Capture the cell that displays the provided text and extract its (X, Y) central coordinate. 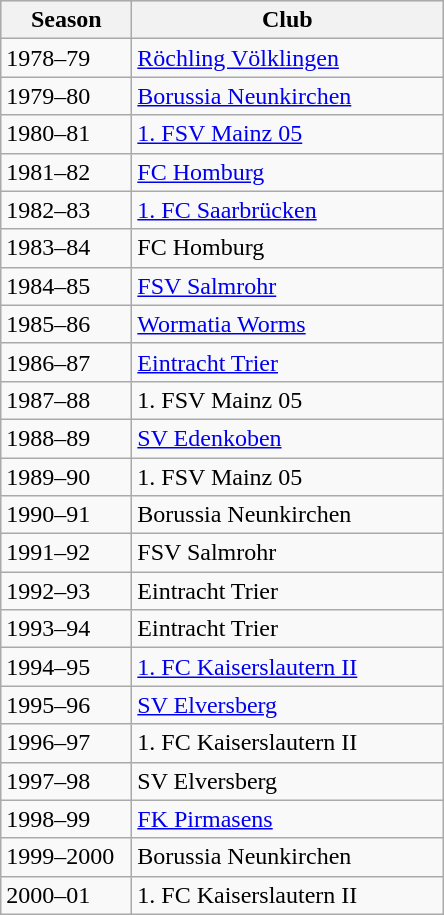
SV Edenkoben (288, 438)
1992–93 (66, 591)
1982–83 (66, 210)
1980–81 (66, 134)
1981–82 (66, 172)
Club (288, 20)
1995–96 (66, 705)
Season (66, 20)
Röchling Völklingen (288, 58)
1986–87 (66, 362)
1999–2000 (66, 857)
1988–89 (66, 438)
1987–88 (66, 400)
1983–84 (66, 248)
1985–86 (66, 324)
Wormatia Worms (288, 324)
1979–80 (66, 96)
1978–79 (66, 58)
1989–90 (66, 477)
1. FC Saarbrücken (288, 210)
2000–01 (66, 895)
1984–85 (66, 286)
1991–92 (66, 553)
1996–97 (66, 743)
1994–95 (66, 667)
1990–91 (66, 515)
1997–98 (66, 781)
FK Pirmasens (288, 819)
1998–99 (66, 819)
1993–94 (66, 629)
